Return [X, Y] of the center of cell containing provided text 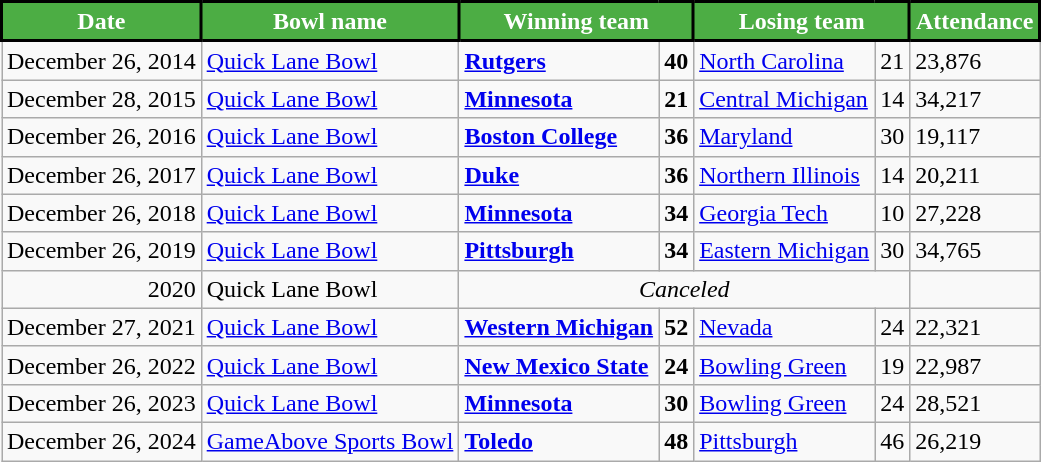
December 26, 2019 [102, 251]
40 [676, 60]
Nevada [784, 327]
December 26, 2017 [102, 175]
26,219 [975, 441]
Toledo [559, 441]
Rutgers [559, 60]
Bowl name [330, 22]
48 [676, 441]
19,117 [975, 137]
19 [892, 365]
December 26, 2018 [102, 213]
Western Michigan [559, 327]
December 26, 2024 [102, 441]
Eastern Michigan [784, 251]
23,876 [975, 60]
Central Michigan [784, 99]
Date [102, 22]
Northern Illinois [784, 175]
December 28, 2015 [102, 99]
December 27, 2021 [102, 327]
December 26, 2022 [102, 365]
Attendance [975, 22]
Losing team [802, 22]
34,217 [975, 99]
22,987 [975, 365]
22,321 [975, 327]
December 26, 2023 [102, 403]
Winning team [576, 22]
2020 [102, 289]
20,211 [975, 175]
Duke [559, 175]
28,521 [975, 403]
December 26, 2014 [102, 60]
North Carolina [784, 60]
New Mexico State [559, 365]
Canceled [684, 289]
10 [892, 213]
27,228 [975, 213]
Maryland [784, 137]
34,765 [975, 251]
52 [676, 327]
46 [892, 441]
Boston College [559, 137]
Georgia Tech [784, 213]
GameAbove Sports Bowl [330, 441]
December 26, 2016 [102, 137]
